Return the (x, y) coordinate for the center point of the cell that contains the specified text.  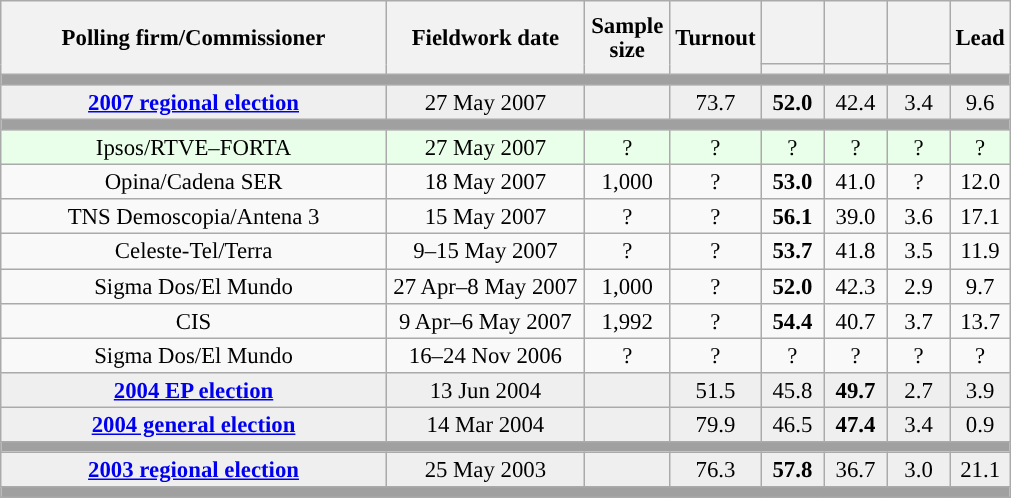
0.9 (980, 424)
11.9 (980, 252)
3.6 (918, 218)
12.0 (980, 182)
36.7 (856, 470)
3.5 (918, 252)
39.0 (856, 218)
53.0 (792, 182)
57.8 (792, 470)
18 May 2007 (485, 182)
40.7 (856, 320)
15 May 2007 (485, 218)
3.9 (980, 390)
1,992 (627, 320)
17.1 (980, 218)
16–24 Nov 2006 (485, 356)
27 Apr–8 May 2007 (485, 286)
45.8 (792, 390)
2.7 (918, 390)
2007 regional election (194, 102)
TNS Demoscopia/Antena 3 (194, 218)
25 May 2003 (485, 470)
3.7 (918, 320)
9.6 (980, 102)
54.4 (792, 320)
2004 EP election (194, 390)
56.1 (792, 218)
13.7 (980, 320)
CIS (194, 320)
Ipsos/RTVE–FORTA (194, 148)
3.0 (918, 470)
Opina/Cadena SER (194, 182)
13 Jun 2004 (485, 390)
Polling firm/Commissioner (194, 38)
51.5 (716, 390)
42.4 (856, 102)
41.8 (856, 252)
Sample size (627, 38)
41.0 (856, 182)
49.7 (856, 390)
46.5 (792, 424)
2004 general election (194, 424)
14 Mar 2004 (485, 424)
2.9 (918, 286)
21.1 (980, 470)
9–15 May 2007 (485, 252)
Turnout (716, 38)
Fieldwork date (485, 38)
Celeste-Tel/Terra (194, 252)
9.7 (980, 286)
Lead (980, 38)
42.3 (856, 286)
76.3 (716, 470)
47.4 (856, 424)
73.7 (716, 102)
2003 regional election (194, 470)
9 Apr–6 May 2007 (485, 320)
53.7 (792, 252)
79.9 (716, 424)
